Extract the [x, y] coordinate from the center of the cell holding the provided text.  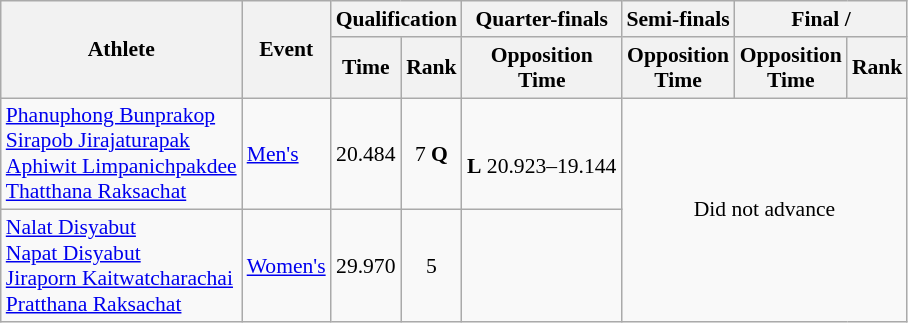
5 [432, 266]
29.970 [366, 266]
Nalat DisyabutNapat DisyabutJiraporn KaitwatcharachaiPratthana Raksachat [122, 266]
Quarter-finals [542, 19]
Phanuphong BunprakopSirapob JirajaturapakAphiwit LimpanichpakdeeThatthana Raksachat [122, 154]
L 20.923–19.144 [542, 154]
Women's [286, 266]
Time [366, 68]
20.484 [366, 154]
Athlete [122, 50]
Did not advance [764, 210]
Event [286, 50]
Semi-finals [678, 19]
7 Q [432, 154]
Final / [822, 19]
Qualification [396, 19]
Men's [286, 154]
